Extract the (X, Y) coordinate from the center of the cell holding the provided text.  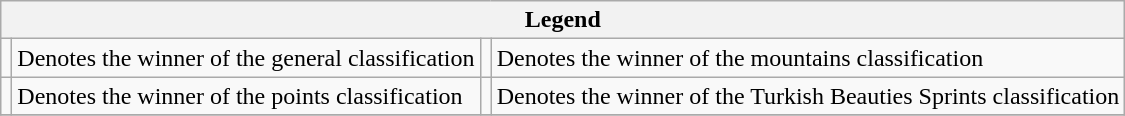
Denotes the winner of the general classification (246, 58)
Legend (563, 20)
Denotes the winner of the points classification (246, 96)
Denotes the winner of the mountains classification (808, 58)
Denotes the winner of the Turkish Beauties Sprints classification (808, 96)
